Output the (X, Y) coordinate of the center of the cell containing the given text.  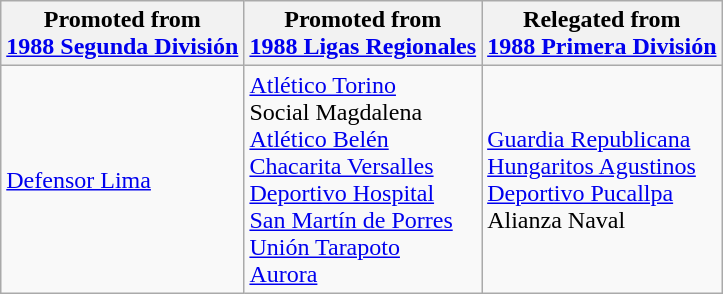
Defensor Lima (122, 180)
Promoted from1988 Segunda División (122, 34)
Atlético Torino Social Magdalena Atlético Belén Chacarita Versalles Deportivo Hospital San Martín de Porres Unión Tarapoto Aurora (363, 180)
Guardia Republicana Hungaritos Agustinos Deportivo Pucallpa Alianza Naval (602, 180)
Relegated from1988 Primera División (602, 34)
Promoted from1988 Ligas Regionales (363, 34)
